Capture the cell that displays the provided text and extract its [x, y] central coordinate. 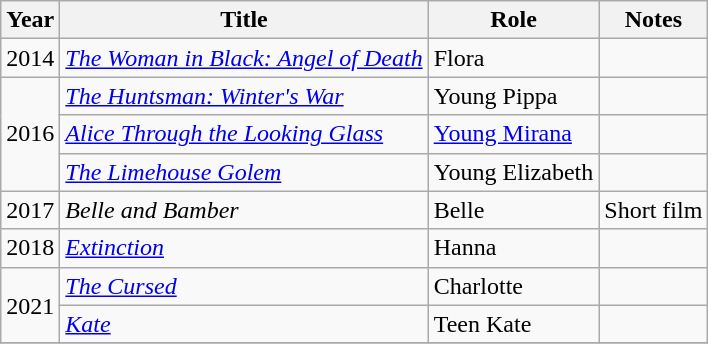
Young Pippa [514, 96]
Short film [654, 210]
Belle and Bamber [244, 210]
The Huntsman: Winter's War [244, 96]
Kate [244, 324]
Extinction [244, 248]
Teen Kate [514, 324]
2016 [30, 134]
Hanna [514, 248]
Notes [654, 20]
The Woman in Black: Angel of Death [244, 58]
2014 [30, 58]
Year [30, 20]
Alice Through the Looking Glass [244, 134]
Young Elizabeth [514, 172]
Charlotte [514, 286]
2018 [30, 248]
Title [244, 20]
Role [514, 20]
Flora [514, 58]
Belle [514, 210]
2021 [30, 305]
2017 [30, 210]
Young Mirana [514, 134]
The Limehouse Golem [244, 172]
The Cursed [244, 286]
